Scan for the cell matching the given text and deliver its [x, y] coordinate at center. 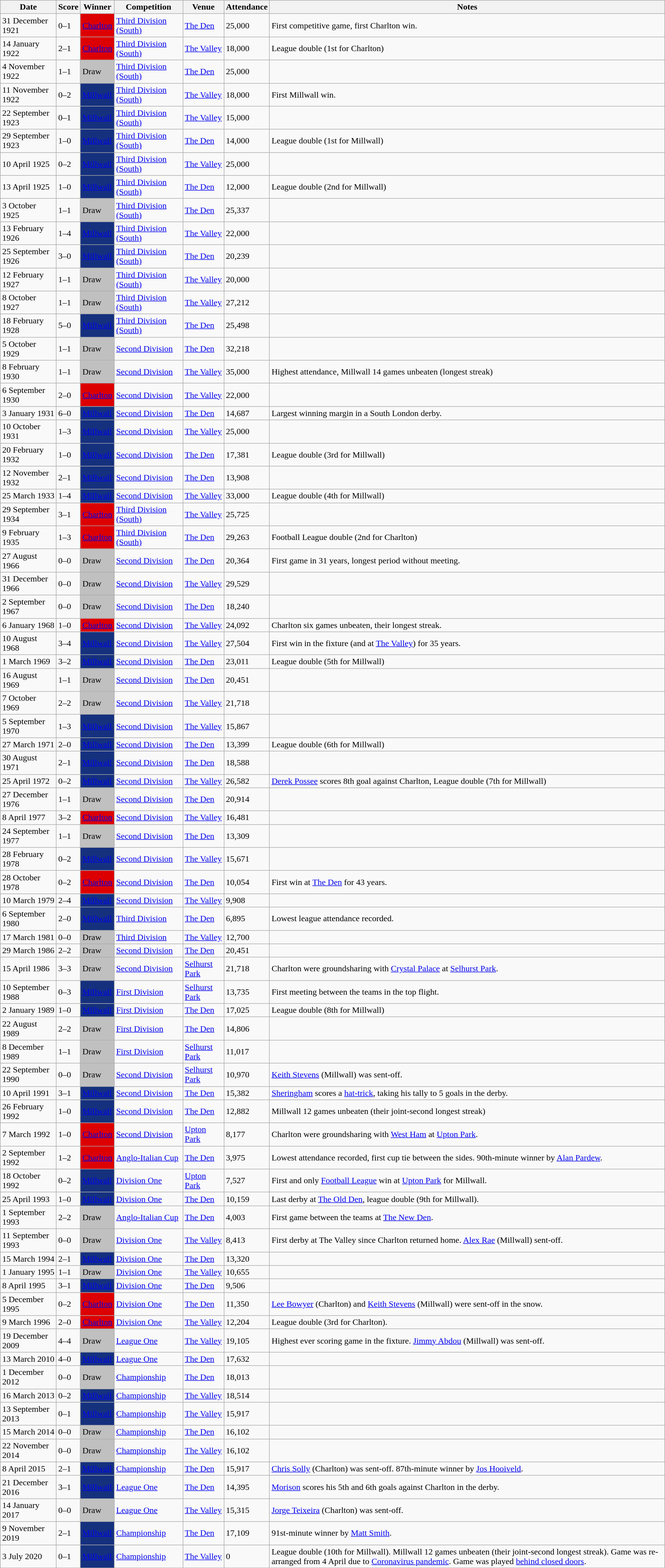
7 March 1992 [28, 1135]
8 April 1995 [28, 1286]
Score [68, 7]
18 October 1992 [28, 1181]
Sheringham scores a hat-trick, taking his tally to 5 goals in the derby. [467, 1093]
22 September 1923 [28, 118]
11 September 1993 [28, 1240]
25 September 1926 [28, 256]
14,000 [247, 141]
10,054 [247, 882]
League double (8th for Millwall) [467, 1010]
8 February 1930 [28, 372]
27 March 1971 [28, 744]
Jorge Teixeira (Charlton) was sent-off. [467, 1510]
15,867 [247, 726]
Millwall 12 games unbeaten (their joint-second longest streak) [467, 1111]
30 August 1971 [28, 763]
10 August 1968 [28, 643]
16 March 2013 [28, 1395]
14 January 2017 [28, 1510]
12 November 1932 [28, 478]
Venue [204, 7]
23,011 [247, 662]
15,382 [247, 1093]
League double (3rd for Millwall) [467, 454]
8,413 [247, 1240]
2 September 1967 [28, 606]
16 August 1969 [28, 680]
27 August 1966 [28, 560]
29 March 1986 [28, 951]
9,506 [247, 1286]
6 September 1930 [28, 395]
12,000 [247, 187]
20,364 [247, 560]
18,514 [247, 1395]
10 September 1988 [28, 992]
24 September 1977 [28, 836]
First meeting between the teams in the top flight. [467, 992]
Derek Possee scores 8th goal against Charlton, League double (7th for Millwall) [467, 781]
31 December 1921 [28, 26]
Winner [97, 7]
20 February 1932 [28, 454]
Lowest league attendance recorded. [467, 919]
9 November 2019 [28, 1533]
28 February 1978 [28, 859]
14 January 1922 [28, 48]
21 December 2016 [28, 1487]
6,895 [247, 919]
Competition [148, 7]
19,105 [247, 1340]
17 March 1981 [28, 937]
20,239 [247, 256]
19 December 2009 [28, 1340]
10,655 [247, 1272]
3–0 [68, 256]
13,908 [247, 478]
Lowest attendance recorded, first cup tie between the sides. 90th-minute winner by Alan Pardew. [467, 1157]
First competitive game, first Charlton win. [467, 26]
10 April 1991 [28, 1093]
24,092 [247, 625]
Charlton six games unbeaten, their longest streak. [467, 625]
13 September 2013 [28, 1414]
16,481 [247, 818]
2 September 1992 [28, 1157]
7,527 [247, 1181]
8 October 1927 [28, 302]
3–4 [68, 643]
12,882 [247, 1111]
4,003 [247, 1217]
10 April 1925 [28, 164]
17,025 [247, 1010]
18,013 [247, 1377]
8,177 [247, 1135]
3,975 [247, 1157]
15,315 [247, 1510]
15 March 2014 [28, 1432]
18 February 1928 [28, 326]
25,725 [247, 514]
14,395 [247, 1487]
6 January 1968 [28, 625]
17,381 [247, 454]
15 March 1994 [28, 1258]
Attendance [247, 7]
13,735 [247, 992]
9,908 [247, 900]
First win in the fixture (and at The Valley) for 35 years. [467, 643]
Chris Solly (Charlton) was sent-off. 87th-minute winner by Jos Hooiveld. [467, 1469]
2–4 [68, 900]
29,263 [247, 537]
Football League double (2nd for Charlton) [467, 537]
13 April 1925 [28, 187]
25 April 1993 [28, 1199]
Keith Stevens (Millwall) was sent-off. [467, 1075]
Charlton were groundsharing with Crystal Palace at Selhurst Park. [467, 969]
3 January 1931 [28, 413]
6–0 [68, 413]
3 July 2020 [28, 1556]
25 March 1933 [28, 496]
Charlton were groundsharing with West Ham at Upton Park. [467, 1135]
11,350 [247, 1304]
First derby at The Valley since Charlton returned home. Alex Rae (Millwall) sent-off. [467, 1240]
11,017 [247, 1051]
20,914 [247, 799]
0–3 [68, 992]
Last derby at The Old Den, league double (9th for Millwall). [467, 1199]
91st-minute winner by Matt Smith. [467, 1533]
10,159 [247, 1199]
5 December 1995 [28, 1304]
31 December 1966 [28, 584]
League double (6th for Millwall) [467, 744]
1–2 [68, 1157]
25,498 [247, 326]
1 December 2012 [28, 1377]
18,588 [247, 763]
12,700 [247, 937]
5 September 1970 [28, 726]
Date [28, 7]
33,000 [247, 496]
1 January 1995 [28, 1272]
10,970 [247, 1075]
Highest attendance, Millwall 14 games unbeaten (longest streak) [467, 372]
7 October 1969 [28, 703]
15 April 1986 [28, 969]
29 September 1923 [28, 141]
10 March 1979 [28, 900]
3–3 [68, 969]
First Millwall win. [467, 94]
25 April 1972 [28, 781]
32,218 [247, 349]
1 September 1993 [28, 1217]
5 October 1929 [28, 349]
1 March 1969 [28, 662]
League double (4th for Millwall) [467, 496]
22 November 2014 [28, 1450]
First game in 31 years, longest period without meeting. [467, 560]
9 March 1996 [28, 1322]
27,504 [247, 643]
3 October 1925 [28, 210]
9 February 1935 [28, 537]
28 October 1978 [28, 882]
22 September 1990 [28, 1075]
17,109 [247, 1533]
11 November 1922 [28, 94]
0 [247, 1556]
22 August 1989 [28, 1029]
Lee Bowyer (Charlton) and Keith Stevens (Millwall) were sent-off in the snow. [467, 1304]
18,240 [247, 606]
League double (3rd for Charlton). [467, 1322]
First win at The Den for 43 years. [467, 882]
27 December 1976 [28, 799]
26,582 [247, 781]
First game between the teams at The New Den. [467, 1217]
35,000 [247, 372]
Morison scores his 5th and 6th goals against Charlton in the derby. [467, 1487]
13,320 [247, 1258]
League double (2nd for Millwall) [467, 187]
4 November 1922 [28, 72]
13,399 [247, 744]
6 September 1980 [28, 919]
27,212 [247, 302]
Notes [467, 7]
12 February 1927 [28, 279]
12,204 [247, 1322]
8 December 1989 [28, 1051]
25,337 [247, 210]
17,632 [247, 1359]
2 January 1989 [28, 1010]
29 September 1934 [28, 514]
League double (5th for Millwall) [467, 662]
Largest winning margin in a South London derby. [467, 413]
League double (1st for Charlton) [467, 48]
26 February 1992 [28, 1111]
14,687 [247, 413]
20,000 [247, 279]
4–0 [68, 1359]
5–0 [68, 326]
15,671 [247, 859]
First and only Football League win at Upton Park for Millwall. [467, 1181]
13 March 2010 [28, 1359]
10 October 1931 [28, 432]
29,529 [247, 584]
4–4 [68, 1340]
League double (1st for Millwall) [467, 141]
13 February 1926 [28, 233]
Highest ever scoring game in the fixture. Jimmy Abdou (Millwall) was sent-off. [467, 1340]
13,309 [247, 836]
8 April 1977 [28, 818]
8 April 2015 [28, 1469]
14,806 [247, 1029]
15,000 [247, 118]
